Output the [x, y] coordinate of the center of the cell containing the given text.  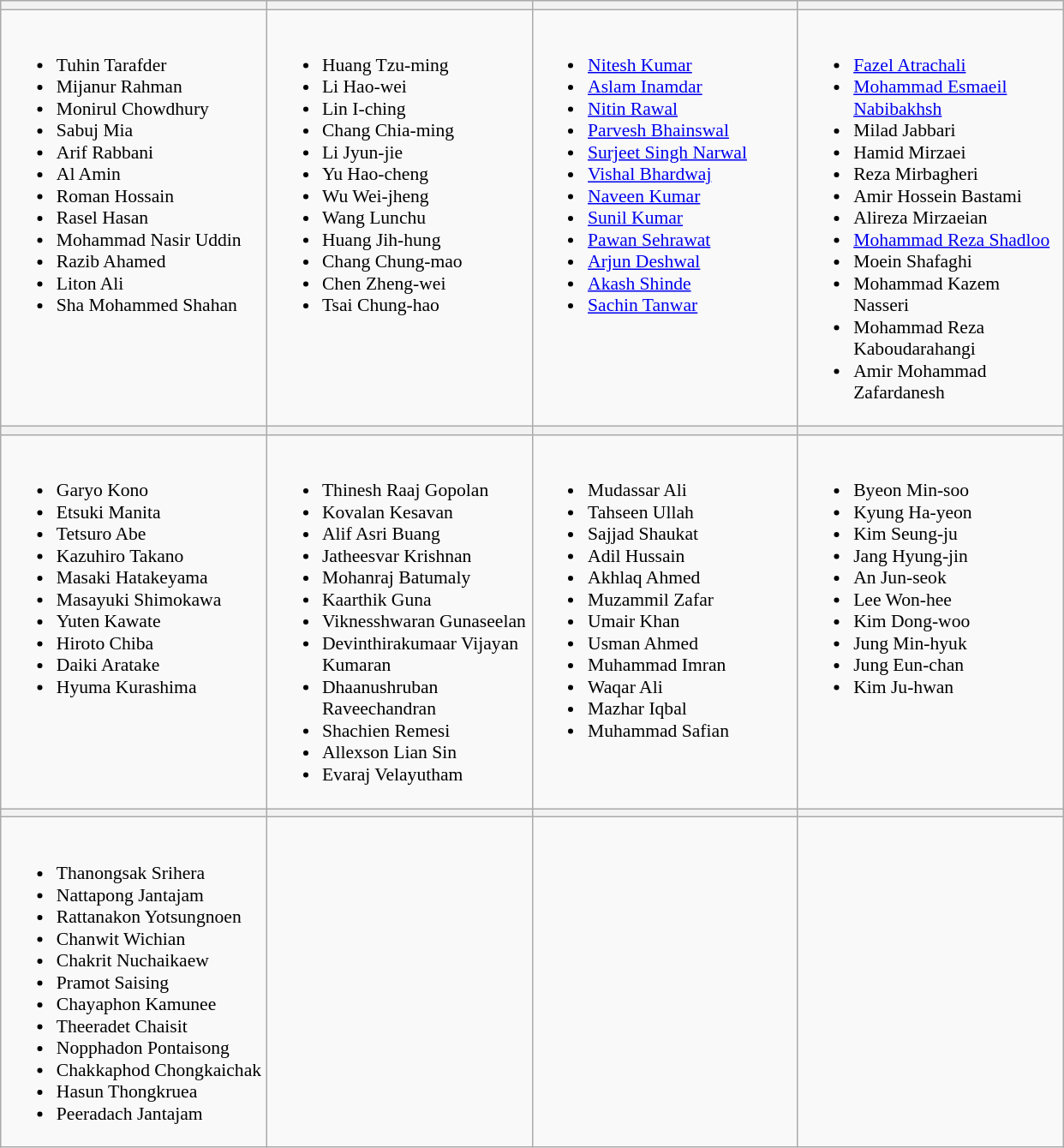
Byeon Min-sooKyung Ha-yeonKim Seung-juJang Hyung-jinAn Jun-seokLee Won-heeKim Dong-wooJung Min-hyukJung Eun-chanKim Ju-hwan [930, 622]
Garyo KonoEtsuki ManitaTetsuro AbeKazuhiro TakanoMasaki HatakeyamaMasayuki ShimokawaYuten KawateHiroto ChibaDaiki AratakeHyuma Kurashima [134, 622]
Mudassar AliTahseen UllahSajjad ShaukatAdil HussainAkhlaq AhmedMuzammil ZafarUmair KhanUsman AhmedMuhammad ImranWaqar AliMazhar IqbalMuhammad Safian [665, 622]
